Identify which cell holds the provided text, then report its (x, y) central coordinate. 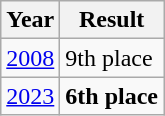
2023 (30, 96)
9th place (112, 58)
Result (112, 20)
6th place (112, 96)
Year (30, 20)
2008 (30, 58)
